Return [X, Y] of the center of cell containing provided text 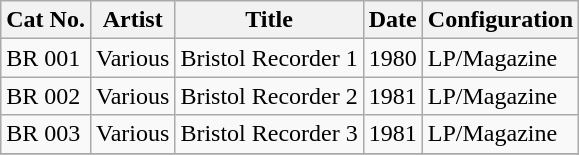
1980 [392, 58]
Artist [132, 20]
Bristol Recorder 2 [269, 96]
Configuration [500, 20]
BR 001 [46, 58]
Bristol Recorder 3 [269, 134]
Date [392, 20]
BR 002 [46, 96]
Title [269, 20]
Bristol Recorder 1 [269, 58]
Cat No. [46, 20]
BR 003 [46, 134]
